Pinpoint the cell where the given text exists, returning its [x, y] midpoint coordinate. 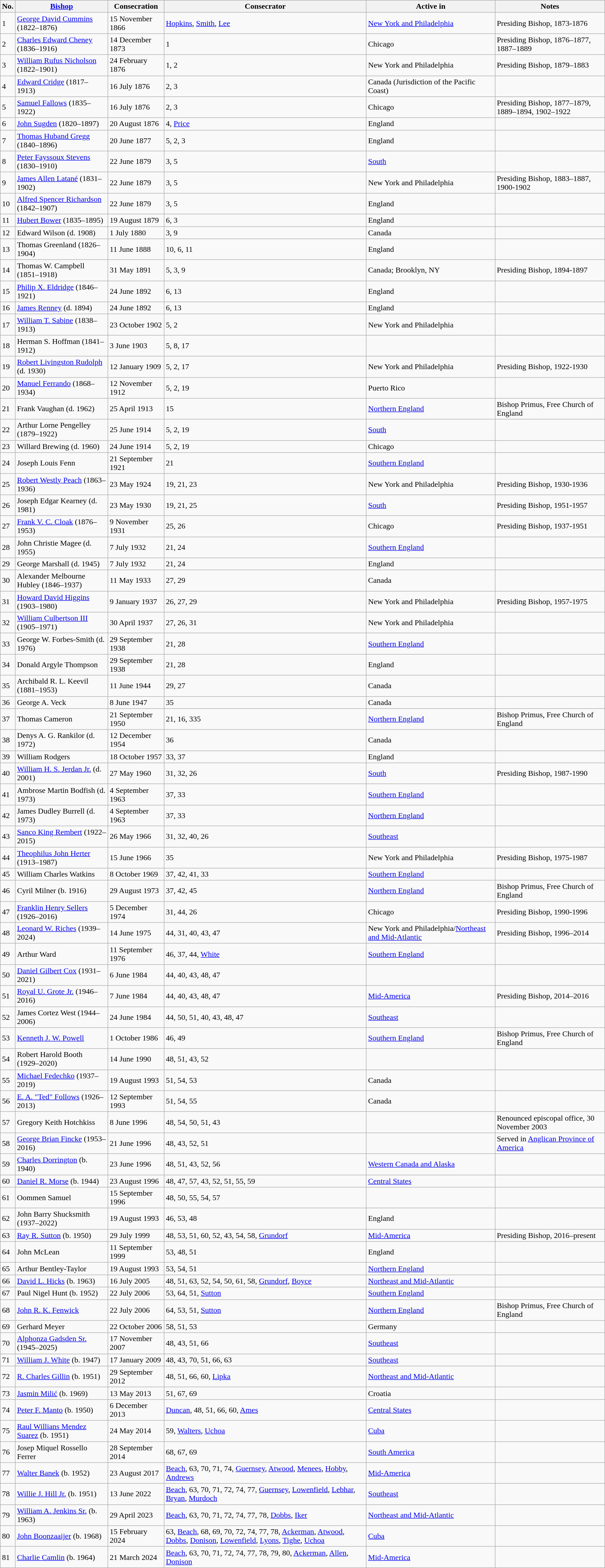
Presiding Bishop, 1975-1987 [550, 857]
52 [8, 1017]
30 April 1937 [136, 623]
Presiding Bishop, 1883–1887, 1900-1902 [550, 182]
Notes [550, 6]
21 March 2024 [136, 1557]
13 June 2022 [136, 1494]
63 [8, 1235]
Robert Westly Peach (1863–1936) [61, 484]
41 [8, 795]
Charlie Camlin (b. 1964) [61, 1557]
65 [8, 1269]
6, 3 [265, 220]
44 [8, 857]
29 August 1973 [136, 891]
James Cortez West (1944–2006) [61, 1017]
Presiding Bishop, 2014–2016 [550, 996]
3 [8, 65]
27 [8, 526]
21 September 1950 [136, 719]
Consecration [136, 6]
Alexander Melbourne Hubley (1846–1937) [61, 581]
4, Price [265, 124]
7 [8, 140]
Active in [431, 6]
John McLean [61, 1252]
Hopkins, Smith, Lee [265, 23]
11 June 1888 [136, 250]
16 [8, 308]
Alfred Spencer Richardson (1842–1907) [61, 204]
48, 54, 50, 51, 43 [265, 1122]
Hubert Bower (1835–1895) [61, 220]
40 [8, 773]
South America [431, 1452]
Cyril Milner (b. 1916) [61, 891]
No. [8, 6]
William Rodgers [61, 757]
12 September 1993 [136, 1101]
Arthur Ward [61, 954]
19, 21, 23 [265, 484]
24 [8, 463]
William J. White (b. 1947) [61, 1360]
20 June 1877 [136, 140]
8 June 1996 [136, 1122]
48, 43, 51, 66 [265, 1343]
51, 54, 53 [265, 1080]
Kenneth J. W. Powell [61, 1038]
49 [8, 954]
58, 51, 53 [265, 1327]
79 [8, 1515]
23 May 1930 [136, 505]
31, 32, 26 [265, 773]
Presiding Bishop, 1873-1876 [550, 23]
Croatia [431, 1393]
48, 51, 63, 52, 54, 50, 61, 58, Grundorf, Boyce [265, 1281]
33 [8, 644]
Oommen Samuel [61, 1198]
63, Beach, 68, 69, 70, 72, 74, 77, 78, Ackerman, Atwood, Dobbs, Donison, Lowenfield, Lyons, Tighe, Uchoa [265, 1536]
James Dudley Burrell (d. 1973) [61, 815]
55 [8, 1080]
20 [8, 388]
Howard David Higgins (1903–1980) [61, 602]
1 October 1986 [136, 1038]
22 October 2006 [136, 1327]
25, 26 [265, 526]
44, 31, 40, 43, 47 [265, 933]
11 September 1999 [136, 1252]
Josep Miquel Rossello Ferrer [61, 1452]
28 September 2014 [136, 1452]
Royal U. Grote Jr. (1946–2016) [61, 996]
Served in Anglican Province of America [550, 1143]
66 [8, 1281]
75 [8, 1431]
David L. Hicks (b. 1963) [61, 1281]
46 [8, 891]
38 [8, 740]
9 [8, 182]
Presiding Bishop, 1922-1930 [550, 367]
2 [8, 44]
New York and Philadelphia/Northeast and Mid-Atlantic [431, 933]
26, 27, 29 [265, 602]
61 [8, 1198]
8 June 1947 [136, 702]
Herman S. Hoffman (1841–1912) [61, 346]
70 [8, 1343]
7 June 1984 [136, 996]
E. A. "Ted" Follows (1926–2013) [61, 1101]
47 [8, 912]
Joseph Louis Fenn [61, 463]
51 [8, 996]
58 [8, 1143]
19, 21, 25 [265, 505]
46, 37, 44, White [265, 954]
14 June 1990 [136, 1059]
5, 8, 17 [265, 346]
27, 26, 31 [265, 623]
Frank V. C. Cloak (1876–1953) [61, 526]
33, 37 [265, 757]
16 July 2005 [136, 1281]
10 [8, 204]
20 August 1876 [136, 124]
Charles Dorrington (b. 1940) [61, 1164]
Thomas W. Campbell (1851–1918) [61, 270]
Gerhard Meyer [61, 1327]
29, 27 [265, 686]
Arthur Lorne Pengelley (1879–1922) [61, 430]
Beach, 63, 70, 71, 74, Guernsey, Atwood, Menees, Hobby, Andrews [265, 1473]
Paul Nigel Hunt (b. 1952) [61, 1293]
John Boonzaaijer (b. 1968) [61, 1536]
William Culbertson III (1905–1971) [61, 623]
76 [8, 1452]
17 [8, 325]
Denys A. G. Rankilor (d. 1972) [61, 740]
64, 53, 51, Sutton [265, 1310]
William Charles Watkins [61, 874]
32 [8, 623]
Thomas Cameron [61, 719]
43 [8, 837]
6 [8, 124]
13 May 2013 [136, 1393]
Presiding Bishop, 1957-1975 [550, 602]
29 April 2023 [136, 1515]
Presiding Bishop, 1879–1883 [550, 65]
6 December 2013 [136, 1410]
34 [8, 665]
Beach, 63, 70, 71, 72, 74, 77, 78, Dobbs, Iker [265, 1515]
14 December 1873 [136, 44]
Presiding Bishop, 1894-1897 [550, 270]
23 June 1996 [136, 1164]
24 May 2014 [136, 1431]
12 December 1954 [136, 740]
17 January 2009 [136, 1360]
48, 47, 57, 43, 52, 51, 55, 59 [265, 1181]
R. Charles Gillin (b. 1951) [61, 1376]
77 [8, 1473]
69 [8, 1327]
Daniel R. Morse (b. 1944) [61, 1181]
37, 42, 45 [265, 891]
53, 48, 51 [265, 1252]
29 September 2012 [136, 1376]
68 [8, 1310]
37 [8, 719]
28 [8, 547]
67 [8, 1293]
Willie J. Hill Jr. (b. 1951) [61, 1494]
64 [8, 1252]
Canada (Jurisdiction of the Pacific Coast) [431, 86]
21, 16, 335 [265, 719]
Edward Cridge (1817–1913) [61, 86]
48, 50, 55, 54, 57 [265, 1198]
14 [8, 270]
George David Cummins (1822–1876) [61, 23]
Raul Willians Mendez Suarez (b. 1951) [61, 1431]
Presiding Bishop, 1877–1879, 1889–1894, 1902–1922 [550, 107]
9 January 1937 [136, 602]
George A. Veck [61, 702]
Philip X. Eldridge (1846–1921) [61, 292]
Presiding Bishop, 1987-1990 [550, 773]
Charles Edward Cheney (1836–1916) [61, 44]
Joseph Edgar Kearney (d. 1981) [61, 505]
23 October 1902 [136, 325]
Michael Fedechko (1937–2019) [61, 1080]
Robert Livingston Rudolph (d. 1930) [61, 367]
81 [8, 1557]
Peter F. Manto (b. 1950) [61, 1410]
42 [8, 815]
59, Walters, Uchoa [265, 1431]
15 November 1866 [136, 23]
5, 2, 3 [265, 140]
37, 42, 41, 33 [265, 874]
72 [8, 1376]
Leonard W. Riches (1939–2024) [61, 933]
John Christie Magee (d. 1955) [61, 547]
48, 51, 43, 52, 56 [265, 1164]
11 [8, 220]
73 [8, 1393]
19 [8, 367]
24 June 1914 [136, 446]
4 [8, 86]
8 [8, 162]
George W. Forbes-Smith (d. 1976) [61, 644]
Samuel Fallows (1835–1922) [61, 107]
Franklin Henry Sellers (1926–2016) [61, 912]
53 [8, 1038]
Sanco King Rembert (1922–2015) [61, 837]
John R. K. Fenwick [61, 1310]
15 September 1996 [136, 1198]
56 [8, 1101]
Germany [431, 1327]
46, 49 [265, 1038]
71 [8, 1360]
48, 53, 51, 60, 52, 43, 54, 58, Grundorf [265, 1235]
Frank Vaughan (d. 1962) [61, 409]
Presiding Bishop, 1930-1936 [550, 484]
48, 43, 70, 51, 66, 63 [265, 1360]
74 [8, 1410]
14 June 1975 [136, 933]
11 June 1944 [136, 686]
15 June 1966 [136, 857]
Peter Fayssoux Stevens (1830–1910) [61, 162]
29 July 1999 [136, 1235]
Edward Wilson (d. 1908) [61, 232]
17 November 2007 [136, 1343]
Willard Brewing (d. 1960) [61, 446]
26 May 1966 [136, 837]
5 [8, 107]
Ambrose Martin Bodfish (d. 1973) [61, 795]
26 [8, 505]
Alphonza Gadsden Sr. (1945–2025) [61, 1343]
Duncan, 48, 51, 66, 60, Ames [265, 1410]
5, 3, 9 [265, 270]
51, 54, 55 [265, 1101]
6 June 1984 [136, 975]
59 [8, 1164]
11 May 1933 [136, 581]
11 September 1976 [136, 954]
Ray R. Sutton (b. 1950) [61, 1235]
53, 54, 51 [265, 1269]
60 [8, 1181]
48 [8, 933]
18 October 1957 [136, 757]
1, 2 [265, 65]
Western Canada and Alaska [431, 1164]
William H. S. Jerdan Jr. (d. 2001) [61, 773]
Robert Harold Booth (1929–2020) [61, 1059]
James Allen Latané (1831–1902) [61, 182]
10, 6, 11 [265, 250]
12 November 1912 [136, 388]
21 June 1996 [136, 1143]
Theophilus John Herter (1913–1987) [61, 857]
Archibald R. L. Keevil (1881–1953) [61, 686]
William A. Jenkins Sr. (b. 1963) [61, 1515]
48, 51, 66, 60, Lipka [265, 1376]
44, 50, 51, 40, 43, 48, 47 [265, 1017]
46, 53, 48 [265, 1219]
27, 29 [265, 581]
53, 64, 51, Sutton [265, 1293]
Renounced episcopal office, 30 November 2003 [550, 1122]
48, 43, 52, 51 [265, 1143]
48, 51, 43, 52 [265, 1059]
21 September 1921 [136, 463]
25 April 1913 [136, 409]
23 August 2017 [136, 1473]
23 [8, 446]
25 June 1914 [136, 430]
24 February 1876 [136, 65]
50 [8, 975]
29 [8, 564]
Canada; Brooklyn, NY [431, 270]
John Sugden (1820–1897) [61, 124]
23 August 1996 [136, 1181]
78 [8, 1494]
Thomas Greenland (1826–1904) [61, 250]
68, 67, 69 [265, 1452]
12 January 1909 [136, 367]
Presiding Bishop, 1937-1951 [550, 526]
31, 44, 26 [265, 912]
18 [8, 346]
8 October 1969 [136, 874]
Donald Argyle Thompson [61, 665]
William Rufus Nicholson (1822–1901) [61, 65]
80 [8, 1536]
Beach, 63, 70, 71, 72, 74, 77, 78, 79, 80, Ackerman, Allen, Donison [265, 1557]
Daniel Gilbert Cox (1931–2021) [61, 975]
3 June 1903 [136, 346]
9 November 1931 [136, 526]
13 [8, 250]
George Marshall (d. 1945) [61, 564]
15 February 2024 [136, 1536]
5 December 1974 [136, 912]
1 July 1880 [136, 232]
Walter Banek (b. 1952) [61, 1473]
25 [8, 484]
30 [8, 581]
Jasmin Milić (b. 1969) [61, 1393]
Presiding Bishop, 1990-1996 [550, 912]
Presiding Bishop, 1996–2014 [550, 933]
5, 2 [265, 325]
45 [8, 874]
3, 9 [265, 232]
Arthur Bentley-Taylor [61, 1269]
Presiding Bishop, 1876–1877, 1887–1889 [550, 44]
31, 32, 40, 26 [265, 837]
31 [8, 602]
Puerto Rico [431, 388]
57 [8, 1122]
62 [8, 1219]
John Barry Shucksmith (1937–2022) [61, 1219]
5, 2, 17 [265, 367]
William T. Sabine (1838–1913) [61, 325]
12 [8, 232]
Consecrator [265, 6]
Gregory Keith Hotchkiss [61, 1122]
39 [8, 757]
Presiding Bishop, 1951-1957 [550, 505]
Bishop [61, 6]
31 May 1891 [136, 270]
Thomas Huband Gregg (1840–1896) [61, 140]
23 May 1924 [136, 484]
54 [8, 1059]
51, 67, 69 [265, 1393]
James Renney (d. 1894) [61, 308]
George Brian Fincke (1953–2016) [61, 1143]
19 August 1879 [136, 220]
Presiding Bishop, 2016–present [550, 1235]
Manuel Ferrando (1868–1934) [61, 388]
22 [8, 430]
Beach, 63, 70, 71, 72, 74, 77, Guernsey, Lowenfield, Lebhar, Bryan, Murdoch [265, 1494]
27 May 1960 [136, 773]
24 June 1984 [136, 1017]
